From the cell containing the given text, extract its center point as [X, Y] coordinate. 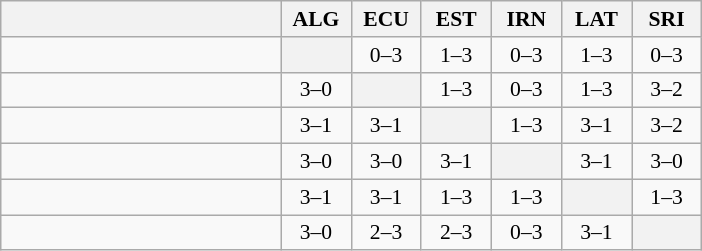
EST [456, 19]
SRI [667, 19]
LAT [596, 19]
ECU [386, 19]
ALG [316, 19]
IRN [526, 19]
